From the cell containing the given text, extract its center point as [x, y] coordinate. 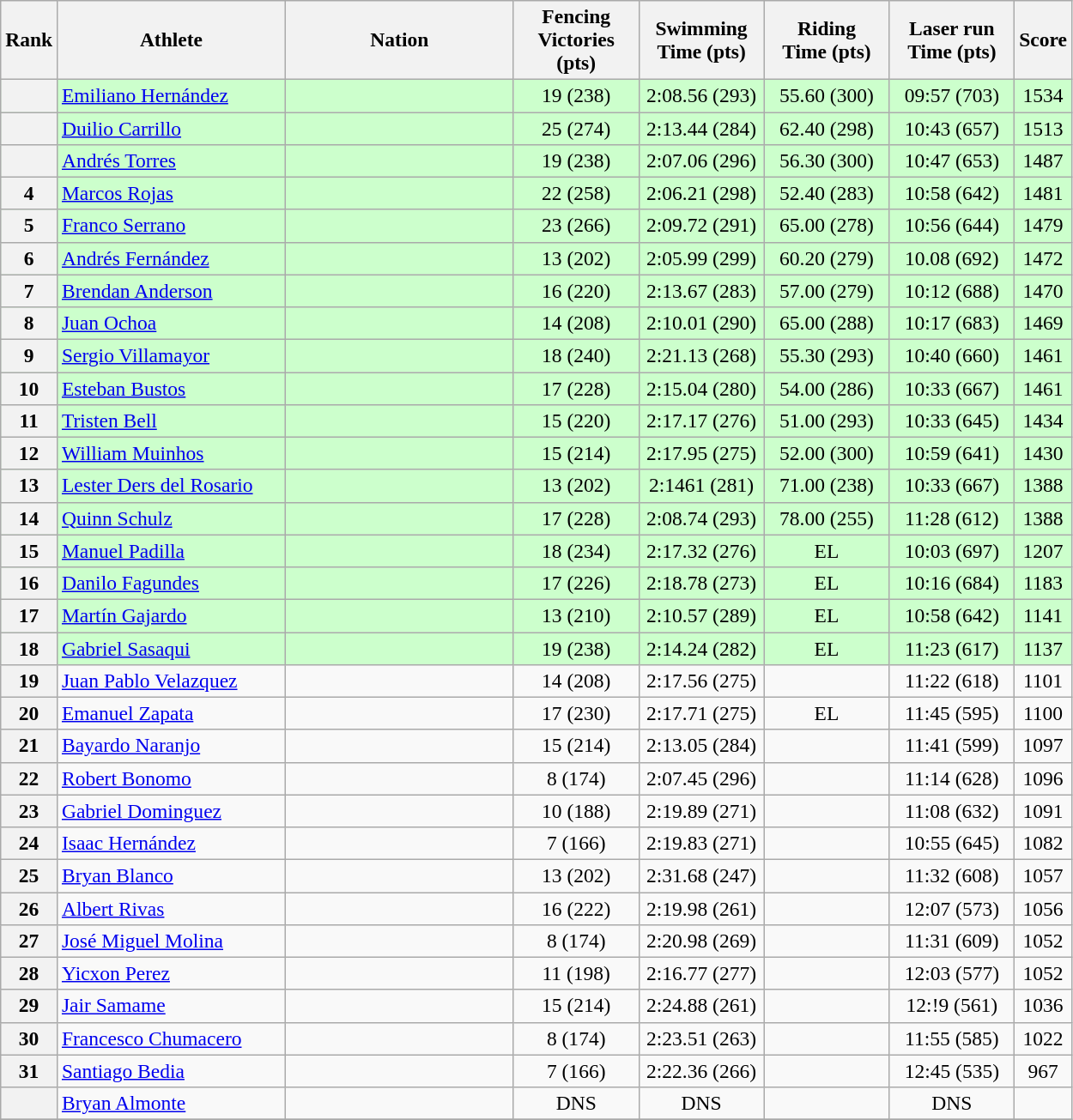
2:19.98 (261) [701, 908]
Rank [29, 39]
1091 [1044, 811]
Juan Ochoa [172, 323]
2:22.36 (266) [701, 1071]
10:03 (697) [952, 551]
27 [29, 941]
2:24.88 (261) [701, 1006]
2:10.57 (289) [701, 615]
9 [29, 355]
55.30 (293) [827, 355]
Duilio Carrillo [172, 128]
Andrés Torres [172, 160]
2:23.51 (263) [701, 1038]
12:!9 (561) [952, 1006]
2:17.71 (275) [701, 713]
José Miguel Molina [172, 941]
1101 [1044, 681]
Athlete [172, 39]
10:33 (645) [952, 421]
2:10.01 (290) [701, 323]
1487 [1044, 160]
1137 [1044, 648]
11:14 (628) [952, 778]
1472 [1044, 258]
25 [29, 875]
2:16.77 (277) [701, 973]
52.40 (283) [827, 193]
11:22 (618) [952, 681]
6 [29, 258]
10:17 (683) [952, 323]
Emiliano Hernández [172, 95]
Andrés Fernández [172, 258]
10:40 (660) [952, 355]
Emanuel Zapata [172, 713]
29 [29, 1006]
2:09.72 (291) [701, 226]
22 [29, 778]
Gabriel Sasaqui [172, 648]
13 [29, 486]
65.00 (288) [827, 323]
17 (226) [576, 583]
11:23 (617) [952, 648]
2:08.74 (293) [701, 518]
23 (266) [576, 226]
Robert Bonomo [172, 778]
2:17.95 (275) [701, 453]
1481 [1044, 193]
Tristen Bell [172, 421]
1434 [1044, 421]
10 (188) [576, 811]
10:16 (684) [952, 583]
2:31.68 (247) [701, 875]
10:55 (645) [952, 843]
31 [29, 1071]
1430 [1044, 453]
Swimming Time (pts) [701, 39]
1470 [1044, 291]
1022 [1044, 1038]
2:06.21 (298) [701, 193]
11:28 (612) [952, 518]
11:41 (599) [952, 746]
10 [29, 388]
1097 [1044, 746]
Danilo Fagundes [172, 583]
2:17.17 (276) [701, 421]
Fencing Victories (pts) [576, 39]
11:45 (595) [952, 713]
17 (230) [576, 713]
30 [29, 1038]
17 [29, 615]
24 [29, 843]
2:13.05 (284) [701, 746]
1036 [1044, 1006]
Sergio Villamayor [172, 355]
2:19.83 (271) [701, 843]
1141 [1044, 615]
52.00 (300) [827, 453]
Bryan Blanco [172, 875]
11:31 (609) [952, 941]
Marcos Rojas [172, 193]
19 [29, 681]
Nation [399, 39]
15 (220) [576, 421]
22 (258) [576, 193]
23 [29, 811]
57.00 (279) [827, 291]
28 [29, 973]
11:32 (608) [952, 875]
78.00 (255) [827, 518]
Quinn Schulz [172, 518]
11:08 (632) [952, 811]
10:43 (657) [952, 128]
5 [29, 226]
51.00 (293) [827, 421]
Juan Pablo Velazquez [172, 681]
20 [29, 713]
10.08 (692) [952, 258]
Brendan Anderson [172, 291]
2:17.56 (275) [701, 681]
21 [29, 746]
4 [29, 193]
13 (210) [576, 615]
15 [29, 551]
Franco Serrano [172, 226]
60.20 (279) [827, 258]
2:17.32 (276) [701, 551]
Manuel Padilla [172, 551]
14 [29, 518]
26 [29, 908]
12:03 (577) [952, 973]
12:45 (535) [952, 1071]
Bryan Almonte [172, 1103]
16 (220) [576, 291]
8 [29, 323]
10:56 (644) [952, 226]
54.00 (286) [827, 388]
Isaac Hernández [172, 843]
2:20.98 (269) [701, 941]
62.40 (298) [827, 128]
1534 [1044, 95]
18 [29, 648]
Martín Gajardo [172, 615]
55.60 (300) [827, 95]
Francesco Chumacero [172, 1038]
2:08.56 (293) [701, 95]
16 (222) [576, 908]
2:21.13 (268) [701, 355]
Laser runTime (pts) [952, 39]
56.30 (300) [827, 160]
Santiago Bedia [172, 1071]
2:19.89 (271) [701, 811]
65.00 (278) [827, 226]
2:07.06 (296) [701, 160]
Albert Rivas [172, 908]
1479 [1044, 226]
William Muinhos [172, 453]
1100 [1044, 713]
11 [29, 421]
Esteban Bustos [172, 388]
Jair Samame [172, 1006]
Bayardo Naranjo [172, 746]
1096 [1044, 778]
71.00 (238) [827, 486]
2:07.45 (296) [701, 778]
09:57 (703) [952, 95]
2:13.67 (283) [701, 291]
11:55 (585) [952, 1038]
Lester Ders del Rosario [172, 486]
1082 [1044, 843]
1057 [1044, 875]
1469 [1044, 323]
25 (274) [576, 128]
2:14.24 (282) [701, 648]
2:15.04 (280) [701, 388]
11 (198) [576, 973]
16 [29, 583]
10:59 (641) [952, 453]
1056 [1044, 908]
2:13.44 (284) [701, 128]
967 [1044, 1071]
Riding Time (pts) [827, 39]
1183 [1044, 583]
12:07 (573) [952, 908]
18 (234) [576, 551]
1207 [1044, 551]
10:47 (653) [952, 160]
12 [29, 453]
2:1461 (281) [701, 486]
2:18.78 (273) [701, 583]
Score [1044, 39]
7 [29, 291]
Yicxon Perez [172, 973]
Gabriel Dominguez [172, 811]
18 (240) [576, 355]
10:12 (688) [952, 291]
2:05.99 (299) [701, 258]
1513 [1044, 128]
